From the cell containing the given text, extract its center point as [X, Y] coordinate. 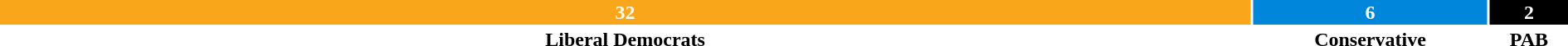
2 [1529, 12]
6 [1371, 12]
32 [626, 12]
